Find where the given text appears and provide that cell's center as (X, Y) coordinate. 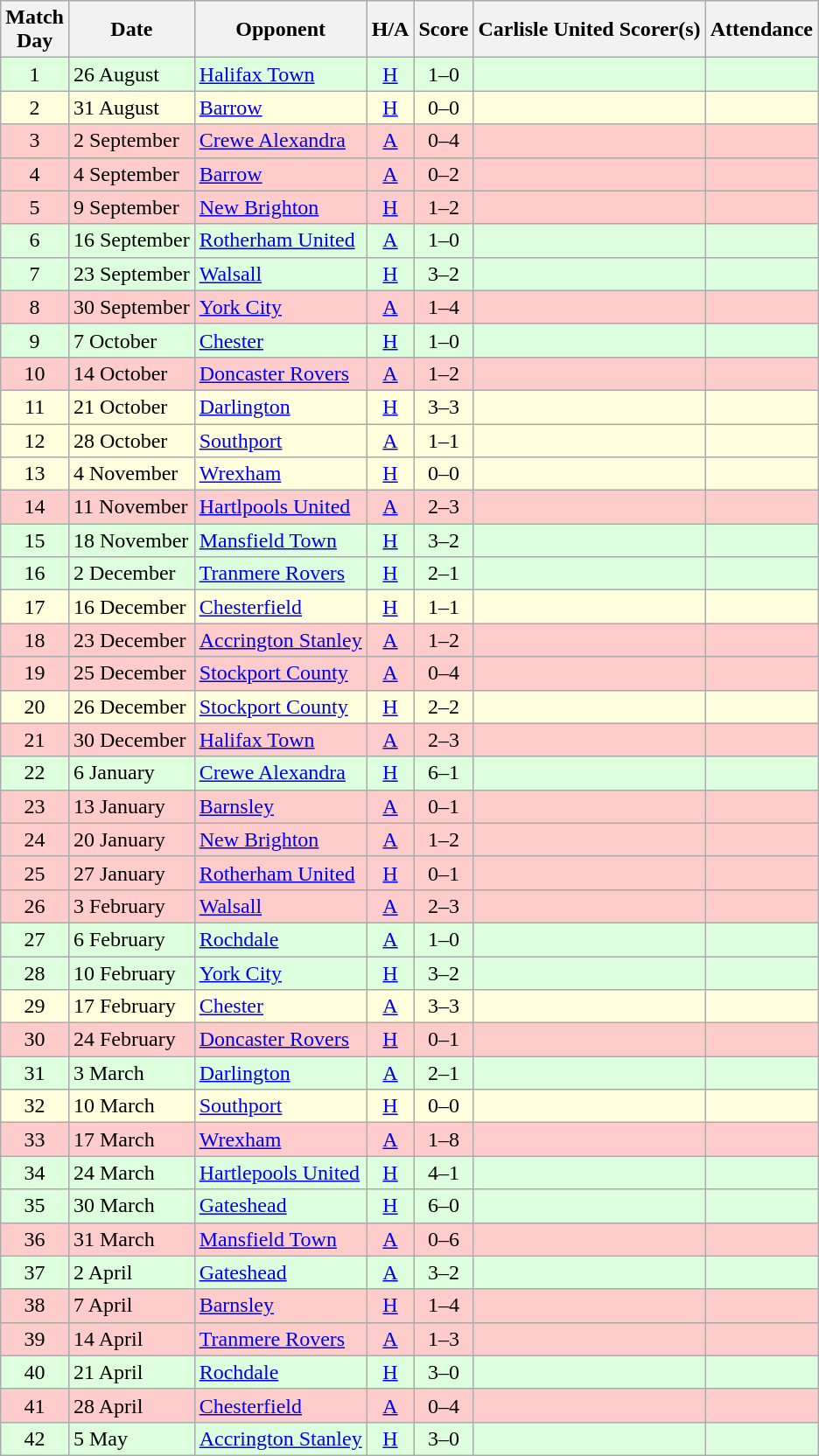
3 (35, 141)
37 (35, 1272)
23 December (131, 640)
4 (35, 174)
16 (35, 574)
15 (35, 540)
4–1 (444, 1173)
16 September (131, 240)
10 (35, 373)
30 (35, 1040)
1–8 (444, 1139)
4 September (131, 174)
13 (35, 474)
9 (35, 340)
26 (35, 906)
28 (35, 973)
38 (35, 1306)
1–3 (444, 1339)
6 February (131, 939)
27 January (131, 873)
6 January (131, 773)
21 October (131, 407)
26 December (131, 707)
30 September (131, 307)
34 (35, 1173)
7 (35, 274)
20 January (131, 839)
28 October (131, 440)
21 April (131, 1372)
27 (35, 939)
14 October (131, 373)
17 (35, 607)
23 (35, 806)
18 November (131, 540)
25 (35, 873)
10 February (131, 973)
13 January (131, 806)
11 November (131, 507)
32 (35, 1106)
23 September (131, 274)
3 February (131, 906)
Opponent (280, 30)
31 August (131, 108)
7 April (131, 1306)
14 (35, 507)
40 (35, 1372)
2–2 (444, 707)
16 December (131, 607)
8 (35, 307)
2 April (131, 1272)
41 (35, 1405)
Carlisle United Scorer(s) (590, 30)
31 (35, 1073)
7 October (131, 340)
17 March (131, 1139)
Date (131, 30)
10 March (131, 1106)
2 September (131, 141)
2 December (131, 574)
21 (35, 740)
28 April (131, 1405)
39 (35, 1339)
1 (35, 74)
19 (35, 673)
5 May (131, 1439)
35 (35, 1206)
22 (35, 773)
0–2 (444, 174)
6–1 (444, 773)
12 (35, 440)
6–0 (444, 1206)
5 (35, 207)
9 September (131, 207)
6 (35, 240)
33 (35, 1139)
Attendance (761, 30)
Hartlepools United (280, 1173)
Match Day (35, 30)
24 March (131, 1173)
31 March (131, 1239)
24 February (131, 1040)
17 February (131, 1007)
29 (35, 1007)
26 August (131, 74)
11 (35, 407)
H/A (390, 30)
2 (35, 108)
20 (35, 707)
0–6 (444, 1239)
3 March (131, 1073)
36 (35, 1239)
30 December (131, 740)
4 November (131, 474)
25 December (131, 673)
Hartlpools United (280, 507)
14 April (131, 1339)
42 (35, 1439)
24 (35, 839)
30 March (131, 1206)
18 (35, 640)
Score (444, 30)
